Search for the cell housing the specified text and yield its (x, y) center coordinate. 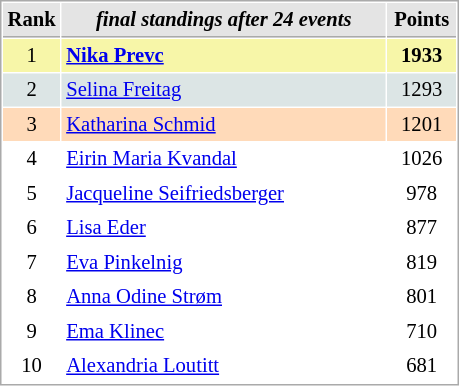
978 (422, 194)
710 (422, 332)
1026 (422, 158)
Selina Freitag (224, 90)
877 (422, 228)
Lisa Eder (224, 228)
10 (32, 366)
Eva Pinkelnig (224, 262)
Nika Prevc (224, 56)
Alexandria Loutitt (224, 366)
1933 (422, 56)
5 (32, 194)
1293 (422, 90)
Ema Klinec (224, 332)
3 (32, 124)
801 (422, 296)
8 (32, 296)
Anna Odine Strøm (224, 296)
4 (32, 158)
1 (32, 56)
final standings after 24 events (224, 20)
9 (32, 332)
7 (32, 262)
Katharina Schmid (224, 124)
1201 (422, 124)
681 (422, 366)
Points (422, 20)
2 (32, 90)
6 (32, 228)
Jacqueline Seifriedsberger (224, 194)
Rank (32, 20)
Eirin Maria Kvandal (224, 158)
819 (422, 262)
